Scan for the cell matching the given text and deliver its [x, y] coordinate at center. 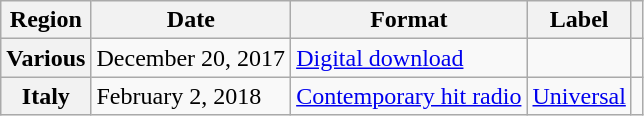
Date [191, 20]
Label [579, 20]
Italy [46, 96]
Universal [579, 96]
February 2, 2018 [191, 96]
Region [46, 20]
Format [409, 20]
Various [46, 58]
Contemporary hit radio [409, 96]
December 20, 2017 [191, 58]
Digital download [409, 58]
